Output the (X, Y) coordinate of the center of the cell containing the given text.  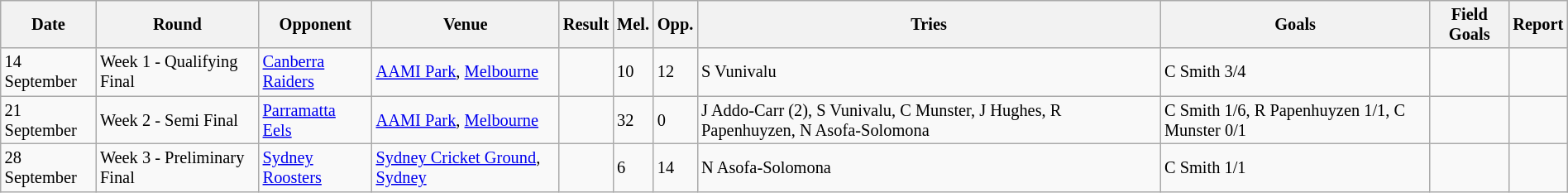
21 September (48, 120)
C Smith 3/4 (1295, 72)
32 (633, 120)
0 (675, 120)
14 September (48, 72)
14 (675, 167)
Field Goals (1469, 24)
N Asofa-Solomona (929, 167)
Canberra Raiders (316, 72)
Report (1538, 24)
Opponent (316, 24)
Week 2 - Semi Final (177, 120)
Week 1 - Qualifying Final (177, 72)
Week 3 - Preliminary Final (177, 167)
S Vunivalu (929, 72)
Round (177, 24)
12 (675, 72)
28 September (48, 167)
Result (586, 24)
10 (633, 72)
Sydney Cricket Ground, Sydney (466, 167)
Tries (929, 24)
Parramatta Eels (316, 120)
Opp. (675, 24)
C Smith 1/6, R Papenhuyzen 1/1, C Munster 0/1 (1295, 120)
Mel. (633, 24)
Goals (1295, 24)
6 (633, 167)
Sydney Roosters (316, 167)
C Smith 1/1 (1295, 167)
Venue (466, 24)
J Addo-Carr (2), S Vunivalu, C Munster, J Hughes, R Papenhuyzen, N Asofa-Solomona (929, 120)
Date (48, 24)
